From the cell containing the given text, extract its center point as (X, Y) coordinate. 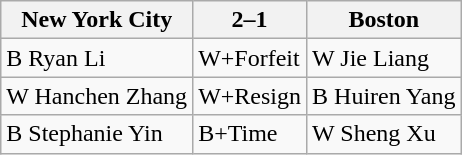
B+Time (250, 134)
B Stephanie Yin (97, 134)
New York City (97, 20)
2–1 (250, 20)
W Sheng Xu (384, 134)
B Huiren Yang (384, 96)
B Ryan Li (97, 58)
W+Resign (250, 96)
W Hanchen Zhang (97, 96)
W Jie Liang (384, 58)
Boston (384, 20)
W+Forfeit (250, 58)
